Detect which cell encompasses the target text, then output its [X, Y] center coordinate. 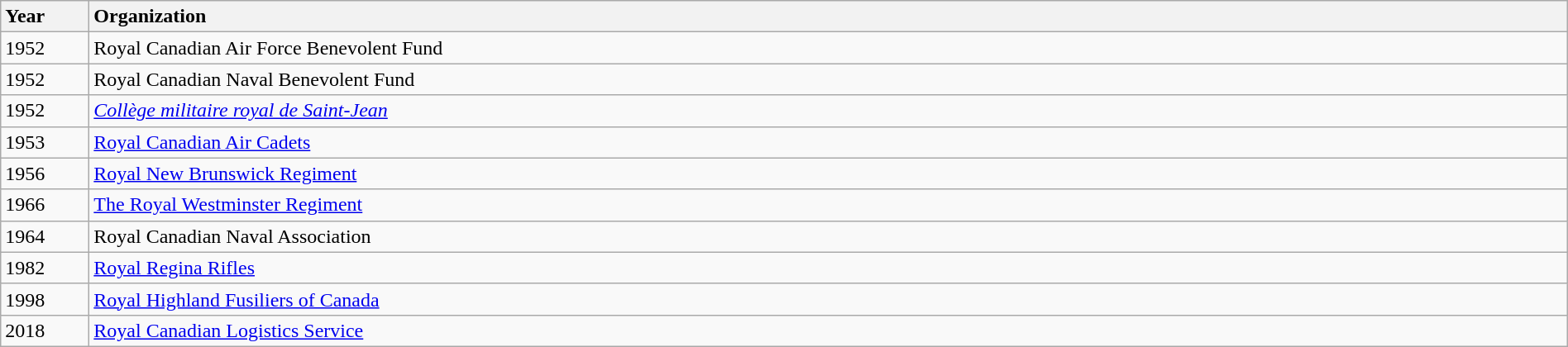
Royal Highland Fusiliers of Canada [829, 299]
1998 [45, 299]
Royal Canadian Air Cadets [829, 142]
Royal Regina Rifles [829, 268]
Royal Canadian Air Force Benevolent Fund [829, 48]
Year [45, 17]
2018 [45, 330]
Royal Canadian Logistics Service [829, 330]
Royal Canadian Naval Benevolent Fund [829, 79]
1982 [45, 268]
Organization [829, 17]
Collège militaire royal de Saint-Jean [829, 111]
The Royal Westminster Regiment [829, 205]
1956 [45, 173]
Royal Canadian Naval Association [829, 236]
1966 [45, 205]
Royal New Brunswick Regiment [829, 173]
1953 [45, 142]
1964 [45, 236]
